For the text-containing cell, return its midpoint in (x, y) coordinate format. 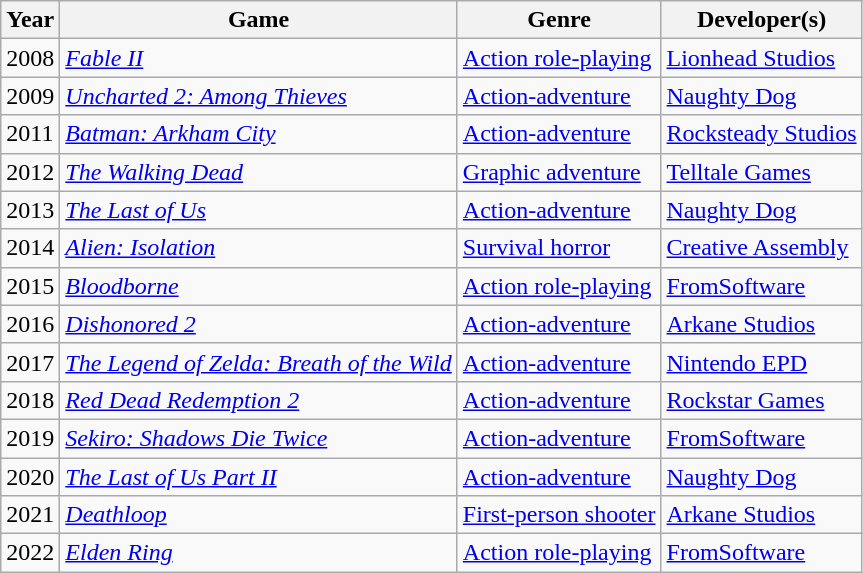
Lionhead Studios (762, 58)
2021 (30, 515)
The Legend of Zelda: Breath of the Wild (258, 362)
2016 (30, 324)
Graphic adventure (559, 172)
Rocksteady Studios (762, 134)
2008 (30, 58)
Year (30, 20)
Fable II (258, 58)
2022 (30, 553)
Survival horror (559, 248)
Dishonored 2 (258, 324)
Bloodborne (258, 286)
2017 (30, 362)
Batman: Arkham City (258, 134)
Deathloop (258, 515)
2013 (30, 210)
2014 (30, 248)
The Last of Us (258, 210)
Red Dead Redemption 2 (258, 400)
Telltale Games (762, 172)
Developer(s) (762, 20)
Uncharted 2: Among Thieves (258, 96)
Nintendo EPD (762, 362)
2019 (30, 438)
Creative Assembly (762, 248)
2012 (30, 172)
Rockstar Games (762, 400)
The Walking Dead (258, 172)
First-person shooter (559, 515)
Elden Ring (258, 553)
2009 (30, 96)
2020 (30, 477)
2018 (30, 400)
Alien: Isolation (258, 248)
2015 (30, 286)
Sekiro: Shadows Die Twice (258, 438)
2011 (30, 134)
Genre (559, 20)
Game (258, 20)
The Last of Us Part II (258, 477)
